For the text-containing cell, return its midpoint in (x, y) coordinate format. 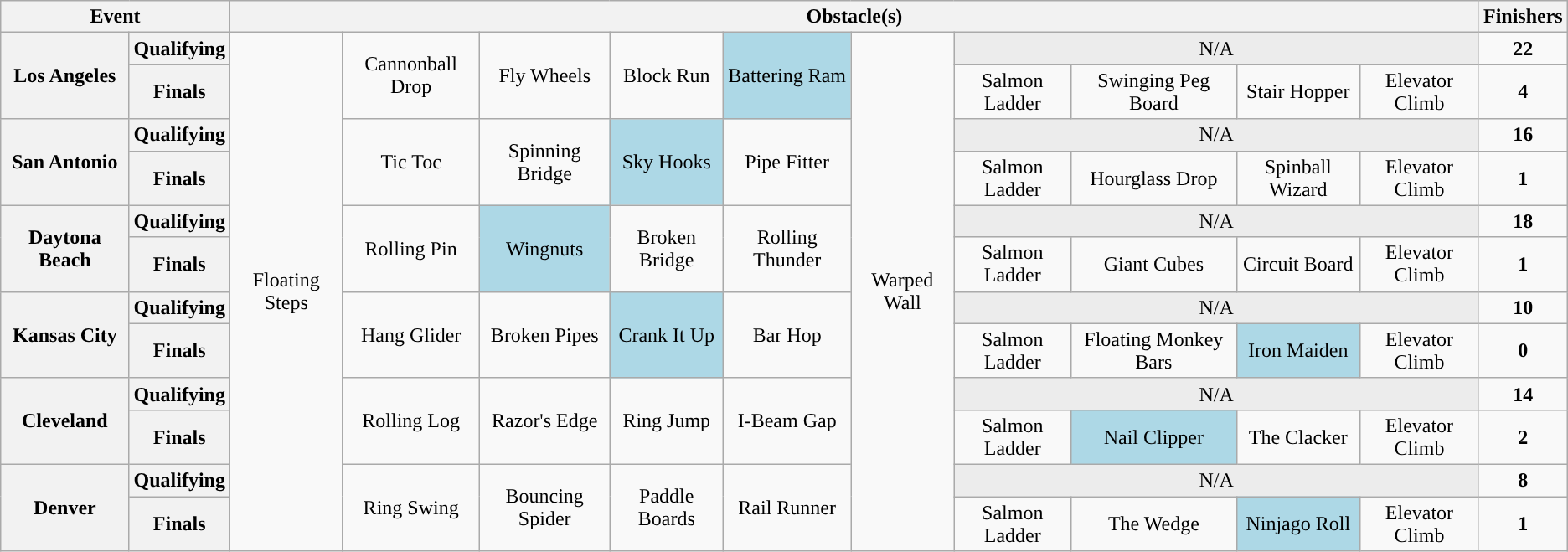
The Wedge (1154, 523)
Spinball Wizard (1298, 178)
Kansas City (65, 335)
Cleveland (65, 420)
Rolling Pin (410, 248)
Swinging Peg Board (1154, 92)
Floating Monkey Bars (1154, 350)
Spinning Bridge (544, 163)
Event (116, 17)
Circuit Board (1298, 265)
Ring Jump (667, 420)
Floating Steps (286, 291)
0 (1523, 350)
Rail Runner (787, 508)
Pipe Fitter (787, 163)
Ninjago Roll (1298, 523)
Ring Swing (410, 508)
Iron Maiden (1298, 350)
Stair Hopper (1298, 92)
Hang Glider (410, 335)
Los Angeles (65, 75)
Bouncing Spider (544, 508)
Block Run (667, 75)
Tic Toc (410, 163)
4 (1523, 92)
Paddle Boards (667, 508)
Finishers (1523, 17)
Fly Wheels (544, 75)
10 (1523, 307)
22 (1523, 49)
Obstacle(s) (854, 17)
Hourglass Drop (1154, 178)
Crank It Up (667, 335)
Broken Bridge (667, 248)
Sky Hooks (667, 163)
Wingnuts (544, 248)
14 (1523, 394)
I-Beam Gap (787, 420)
Bar Hop (787, 335)
Nail Clipper (1154, 437)
Battering Ram (787, 75)
18 (1523, 221)
Denver (65, 508)
2 (1523, 437)
Rolling Log (410, 420)
Razor's Edge (544, 420)
Warped Wall (903, 291)
Cannonball Drop (410, 75)
The Clacker (1298, 437)
Giant Cubes (1154, 265)
Rolling Thunder (787, 248)
San Antonio (65, 163)
16 (1523, 135)
Broken Pipes (544, 335)
Daytona Beach (65, 248)
8 (1523, 480)
